Capture the cell that displays the provided text and extract its (X, Y) central coordinate. 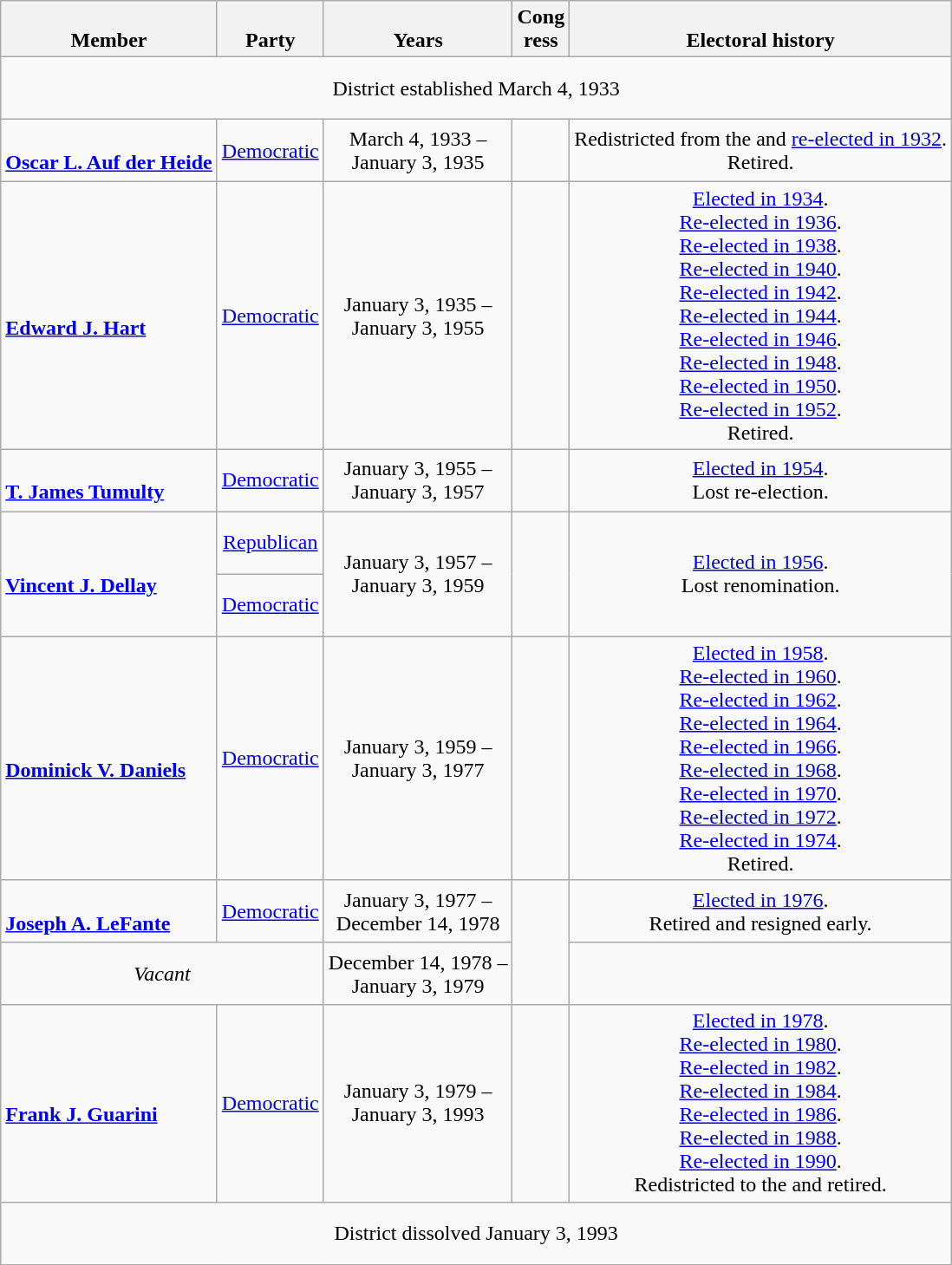
Elected in 1976.Retired and resigned early. (761, 911)
Republican (271, 543)
Dominick V. Daniels (109, 758)
January 3, 1955 –January 3, 1957 (418, 480)
District dissolved January 3, 1993 (477, 1233)
December 14, 1978 –January 3, 1979 (418, 974)
January 3, 1977 –December 14, 1978 (418, 911)
March 4, 1933 –January 3, 1935 (418, 151)
January 3, 1979 –January 3, 1993 (418, 1103)
Vacant (163, 974)
January 3, 1959 –January 3, 1977 (418, 758)
Joseph A. LeFante (109, 911)
January 3, 1935 –January 3, 1955 (418, 316)
Frank J. Guarini (109, 1103)
Congress (541, 29)
Edward J. Hart (109, 316)
District established March 4, 1933 (477, 88)
Member (109, 29)
Elected in 1956.Lost renomination. (761, 574)
Elected in 1954.Lost re-election. (761, 480)
T. James Tumulty (109, 480)
Electoral history (761, 29)
Years (418, 29)
Oscar L. Auf der Heide (109, 151)
January 3, 1957 –January 3, 1959 (418, 574)
Vincent J. Dellay (109, 574)
Redistricted from the and re-elected in 1932.Retired. (761, 151)
Party (271, 29)
